Output the [X, Y] coordinate of the center of the cell containing the given text.  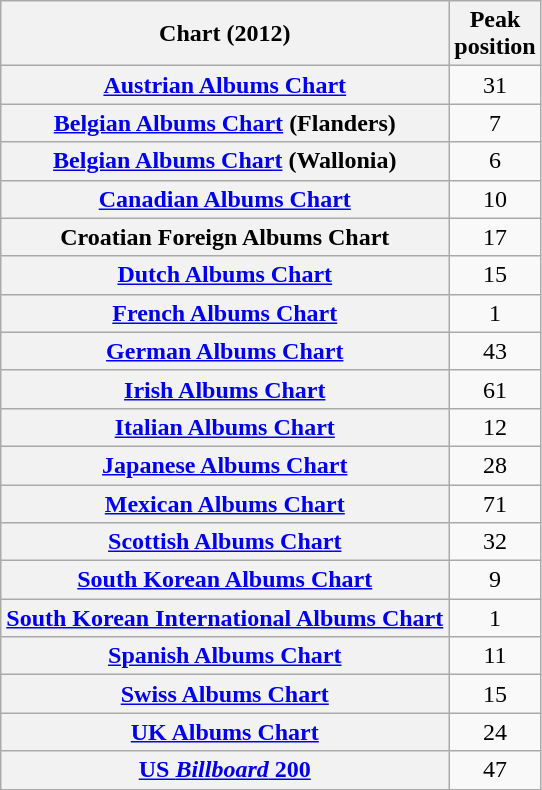
11 [495, 656]
German Albums Chart [225, 351]
Irish Albums Chart [225, 389]
US Billboard 200 [225, 770]
Japanese Albums Chart [225, 465]
Italian Albums Chart [225, 427]
Mexican Albums Chart [225, 503]
Austrian Albums Chart [225, 85]
Scottish Albums Chart [225, 542]
47 [495, 770]
Spanish Albums Chart [225, 656]
31 [495, 85]
French Albums Chart [225, 313]
Croatian Foreign Albums Chart [225, 237]
43 [495, 351]
71 [495, 503]
9 [495, 580]
Swiss Albums Chart [225, 694]
Peakposition [495, 34]
12 [495, 427]
Dutch Albums Chart [225, 275]
South Korean International Albums Chart [225, 618]
10 [495, 199]
6 [495, 161]
Canadian Albums Chart [225, 199]
61 [495, 389]
32 [495, 542]
7 [495, 123]
South Korean Albums Chart [225, 580]
24 [495, 732]
17 [495, 237]
28 [495, 465]
Chart (2012) [225, 34]
Belgian Albums Chart (Wallonia) [225, 161]
Belgian Albums Chart (Flanders) [225, 123]
UK Albums Chart [225, 732]
